For the text-containing cell, return its midpoint in (X, Y) coordinate format. 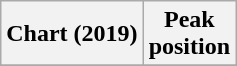
Peakposition (189, 34)
Chart (2019) (72, 34)
